Determine the [X, Y] coordinate at the center of the cell enclosing the given text.  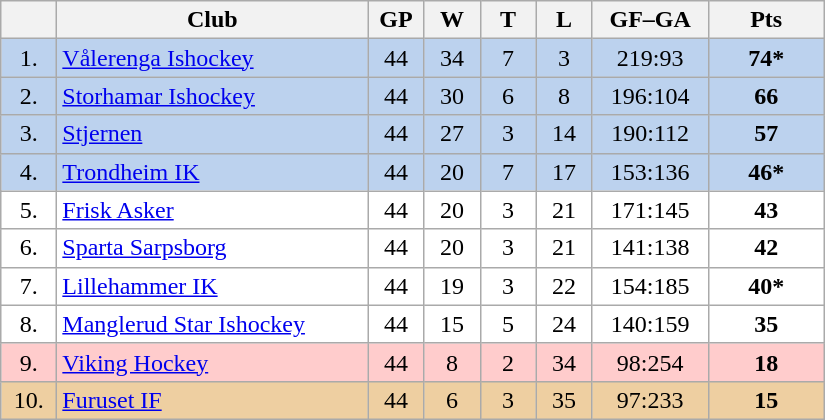
GF–GA [650, 20]
GP [396, 20]
9. [29, 362]
Manglerud Star Ishockey [212, 324]
Sparta Sarpsborg [212, 248]
30 [452, 96]
4. [29, 172]
5 [508, 324]
7. [29, 286]
97:233 [650, 400]
46* [766, 172]
219:93 [650, 58]
74* [766, 58]
2. [29, 96]
L [564, 20]
Vålerenga Ishockey [212, 58]
171:145 [650, 210]
153:136 [650, 172]
6. [29, 248]
40* [766, 286]
Stjernen [212, 134]
196:104 [650, 96]
3. [29, 134]
T [508, 20]
98:254 [650, 362]
2 [508, 362]
66 [766, 96]
Lillehammer IK [212, 286]
43 [766, 210]
17 [564, 172]
57 [766, 134]
190:112 [650, 134]
19 [452, 286]
27 [452, 134]
Pts [766, 20]
8. [29, 324]
Viking Hockey [212, 362]
Frisk Asker [212, 210]
141:138 [650, 248]
Trondheim IK [212, 172]
1. [29, 58]
154:185 [650, 286]
24 [564, 324]
42 [766, 248]
18 [766, 362]
Club [212, 20]
Storhamar Ishockey [212, 96]
W [452, 20]
5. [29, 210]
140:159 [650, 324]
14 [564, 134]
Furuset IF [212, 400]
10. [29, 400]
22 [564, 286]
